Determine the (X, Y) coordinate at the center of the cell enclosing the given text.  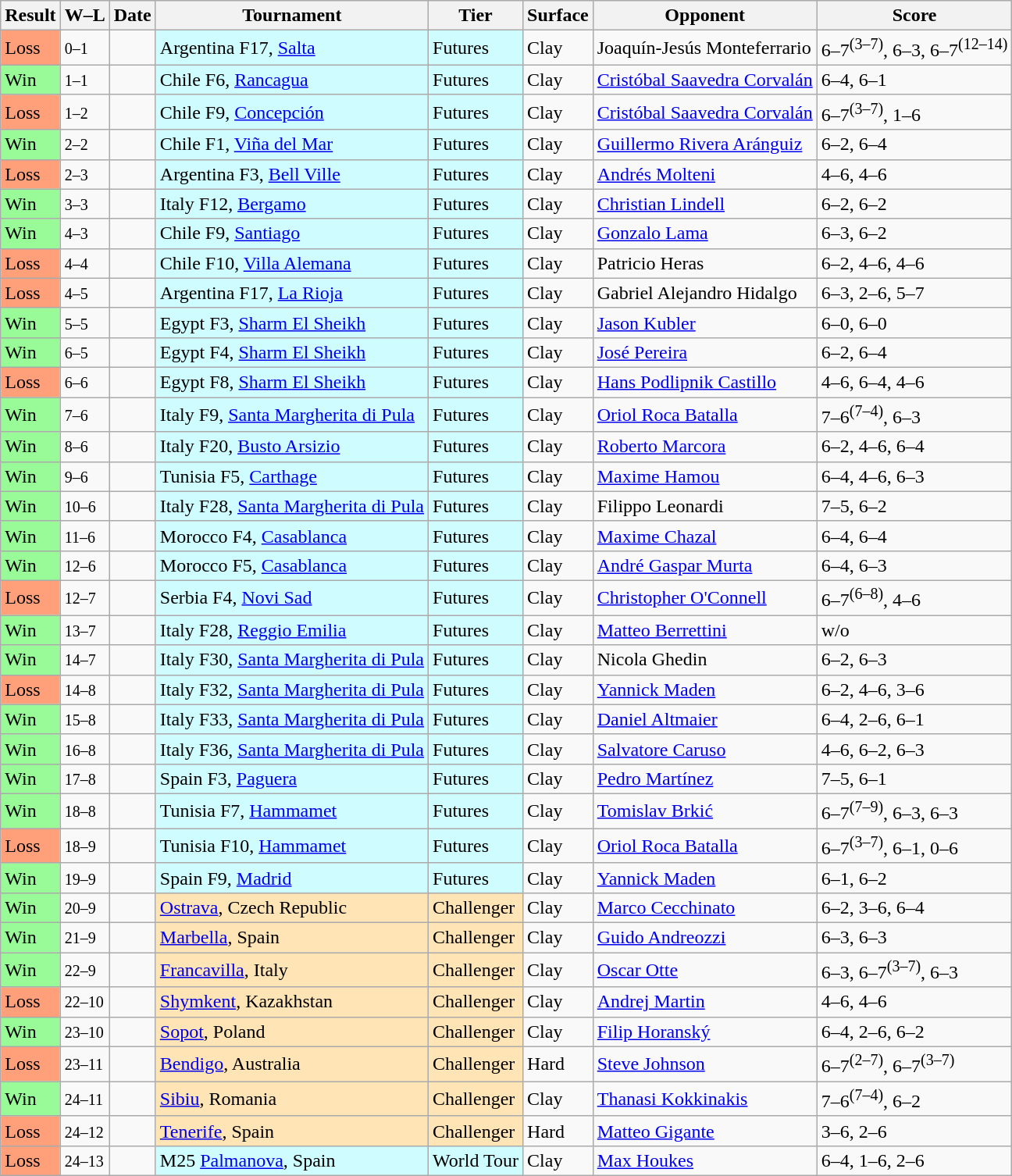
22–9 (84, 970)
Score (914, 16)
Tunisia F10, Hammamet (292, 846)
12–6 (84, 565)
Max Houkes (704, 1160)
18–9 (84, 846)
Nicola Ghedin (704, 660)
Matteo Berrettini (704, 630)
Francavilla, Italy (292, 970)
6–7(2–7), 6–7(3–7) (914, 1064)
16–8 (84, 749)
W–L (84, 16)
Oscar Otte (704, 970)
Italy F32, Santa Margherita di Pula (292, 690)
Hans Podlipnik Castillo (704, 382)
6–5 (84, 352)
24–12 (84, 1131)
Daniel Altmaier (704, 719)
6–7(3–7), 6–1, 0–6 (914, 846)
Italy F20, Busto Arsizio (292, 447)
7–6 (84, 415)
Pedro Martínez (704, 779)
Date (133, 16)
Maxime Hamou (704, 476)
M25 Palmanova, Spain (292, 1160)
6–2, 4–6, 6–4 (914, 447)
Morocco F5, Casablanca (292, 565)
Italy F36, Santa Margherita di Pula (292, 749)
Spain F3, Paguera (292, 779)
23–10 (84, 1032)
Argentina F17, La Rioja (292, 293)
Italy F33, Santa Margherita di Pula (292, 719)
Salvatore Caruso (704, 749)
4–4 (84, 263)
6–7(3–7), 6–3, 6–7(12–14) (914, 48)
Egypt F3, Sharm El Sheikh (292, 323)
22–10 (84, 1002)
2–3 (84, 174)
Gonzalo Lama (704, 233)
4–6, 6–4, 4–6 (914, 382)
23–11 (84, 1064)
6–4, 6–3 (914, 565)
Guillermo Rivera Aránguiz (704, 144)
Argentina F17, Salta (292, 48)
Egypt F8, Sharm El Sheikh (292, 382)
4–6, 6–2, 6–3 (914, 749)
Marbella, Spain (292, 938)
José Pereira (704, 352)
5–5 (84, 323)
7–5, 6–1 (914, 779)
7–6(7–4), 6–2 (914, 1099)
Opponent (704, 16)
6–3, 2–6, 5–7 (914, 293)
Patricio Heras (704, 263)
Chile F10, Villa Alemana (292, 263)
Tier (476, 16)
Sopot, Poland (292, 1032)
Thanasi Kokkinakis (704, 1099)
6–4, 1–6, 2–6 (914, 1160)
Marco Cecchinato (704, 908)
4–3 (84, 233)
w/o (914, 630)
3–6, 2–6 (914, 1131)
6–4, 6–4 (914, 536)
13–7 (84, 630)
6–4, 4–6, 6–3 (914, 476)
6–2, 6–2 (914, 204)
Christian Lindell (704, 204)
6–4, 2–6, 6–1 (914, 719)
Result (30, 16)
Tournament (292, 16)
1–1 (84, 80)
Matteo Gigante (704, 1131)
Shymkent, Kazakhstan (292, 1002)
20–9 (84, 908)
6–3, 6–7(3–7), 6–3 (914, 970)
Gabriel Alejandro Hidalgo (704, 293)
Tenerife, Spain (292, 1131)
17–8 (84, 779)
Roberto Marcora (704, 447)
Joaquín-Jesús Monteferrario (704, 48)
6–7(3–7), 1–6 (914, 112)
6–6 (84, 382)
12–7 (84, 598)
Tunisia F5, Carthage (292, 476)
19–9 (84, 878)
Italy F28, Reggio Emilia (292, 630)
André Gaspar Murta (704, 565)
2–2 (84, 144)
24–11 (84, 1099)
24–13 (84, 1160)
14–7 (84, 660)
11–6 (84, 536)
Italy F9, Santa Margherita di Pula (292, 415)
Christopher O'Connell (704, 598)
Italy F30, Santa Margherita di Pula (292, 660)
Steve Johnson (704, 1064)
6–2, 4–6, 3–6 (914, 690)
6–4, 2–6, 6–2 (914, 1032)
Jason Kubler (704, 323)
4–5 (84, 293)
7–6(7–4), 6–3 (914, 415)
Filippo Leonardi (704, 506)
14–8 (84, 690)
10–6 (84, 506)
Morocco F4, Casablanca (292, 536)
Andrej Martin (704, 1002)
0–1 (84, 48)
Bendigo, Australia (292, 1064)
Surface (558, 16)
6–1, 6–2 (914, 878)
Filip Horanský (704, 1032)
3–3 (84, 204)
Serbia F4, Novi Sad (292, 598)
6–2, 6–3 (914, 660)
7–5, 6–2 (914, 506)
6–2, 4–6, 4–6 (914, 263)
6–0, 6–0 (914, 323)
Chile F9, Santiago (292, 233)
Egypt F4, Sharm El Sheikh (292, 352)
6–3, 6–2 (914, 233)
Ostrava, Czech Republic (292, 908)
Italy F12, Bergamo (292, 204)
Spain F9, Madrid (292, 878)
9–6 (84, 476)
18–8 (84, 811)
15–8 (84, 719)
6–4, 6–1 (914, 80)
Tunisia F7, Hammamet (292, 811)
6–2, 3–6, 6–4 (914, 908)
World Tour (476, 1160)
6–3, 6–3 (914, 938)
Guido Andreozzi (704, 938)
21–9 (84, 938)
Italy F28, Santa Margherita di Pula (292, 506)
Sibiu, Romania (292, 1099)
1–2 (84, 112)
Chile F6, Rancagua (292, 80)
6–7(6–8), 4–6 (914, 598)
Argentina F3, Bell Ville (292, 174)
Andrés Molteni (704, 174)
Chile F1, Viña del Mar (292, 144)
Chile F9, Concepción (292, 112)
Maxime Chazal (704, 536)
Tomislav Brkić (704, 811)
6–7(7–9), 6–3, 6–3 (914, 811)
8–6 (84, 447)
